Return the [X, Y] coordinate for the center point of the cell that contains the specified text.  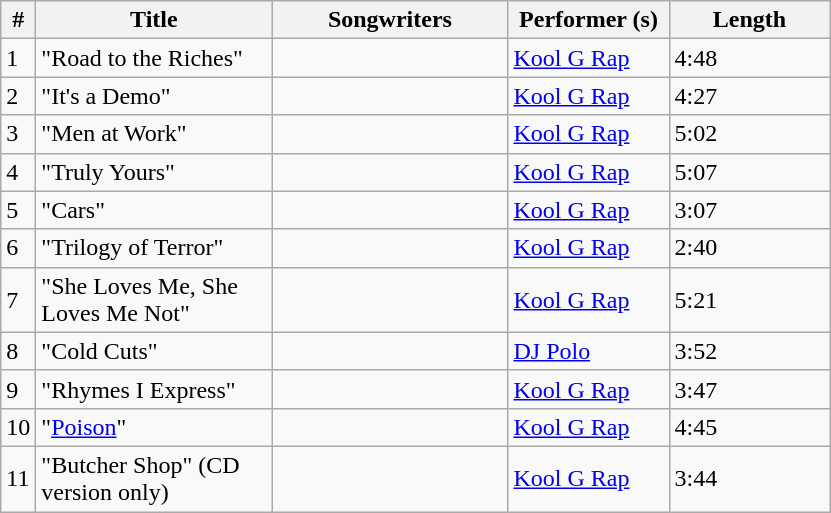
Title [154, 20]
"Trilogy of Terror" [154, 248]
3:44 [750, 478]
"Cold Cuts" [154, 351]
5:02 [750, 134]
10 [18, 427]
2 [18, 96]
5 [18, 210]
"Poison" [154, 427]
DJ Polo [588, 351]
4:27 [750, 96]
5:07 [750, 172]
# [18, 20]
4:48 [750, 58]
Performer (s) [588, 20]
4:45 [750, 427]
3:47 [750, 389]
"It's a Demo" [154, 96]
"Rhymes I Express" [154, 389]
4 [18, 172]
"Cars" [154, 210]
2:40 [750, 248]
"Road to the Riches" [154, 58]
5:21 [750, 300]
1 [18, 58]
"She Loves Me, She Loves Me Not" [154, 300]
6 [18, 248]
9 [18, 389]
7 [18, 300]
3:07 [750, 210]
3 [18, 134]
8 [18, 351]
"Butcher Shop" (CD version only) [154, 478]
3:52 [750, 351]
"Truly Yours" [154, 172]
11 [18, 478]
"Men at Work" [154, 134]
Length [750, 20]
Songwriters [390, 20]
